Detect which cell encompasses the target text, then output its [X, Y] center coordinate. 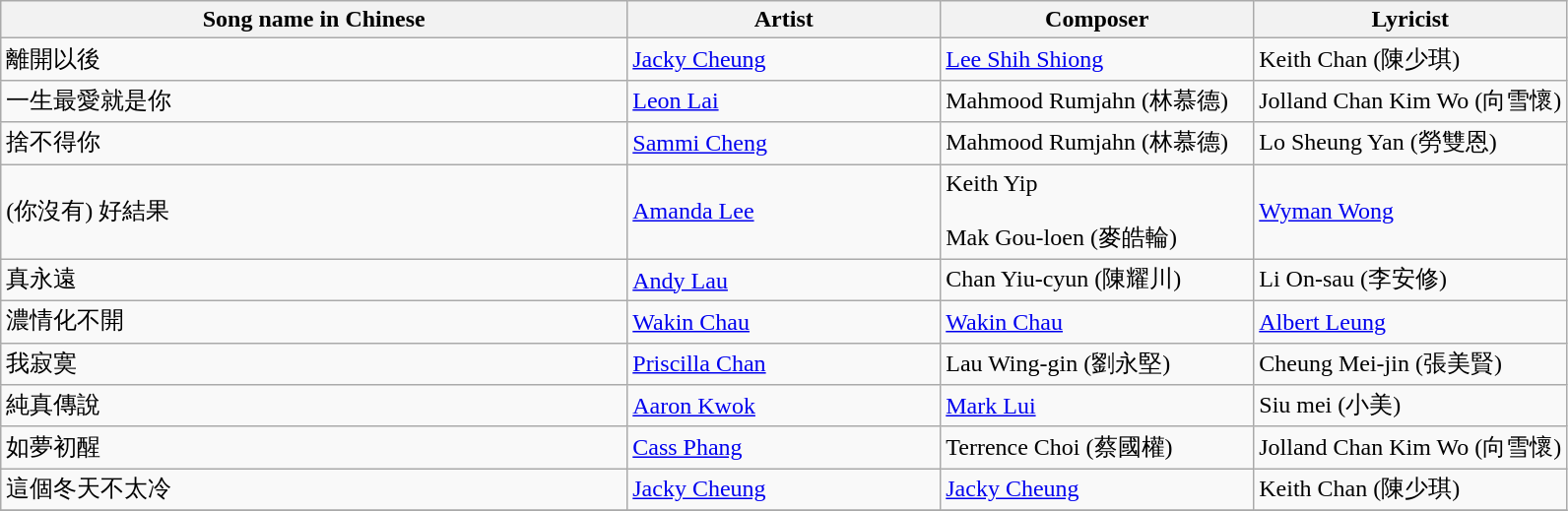
Cass Phang [784, 447]
Cheung Mei-jin (張美賢) [1410, 364]
離開以後 [314, 59]
(你沒有) 好結果 [314, 211]
Lee Shih Shiong [1097, 59]
Siu mei (小美) [1410, 406]
我寂寞 [314, 364]
純真傳說 [314, 406]
Song name in Chinese [314, 20]
Lo Sheung Yan (勞雙恩) [1410, 144]
Chan Yiu-cyun (陳耀川) [1097, 280]
Priscilla Chan [784, 364]
Lau Wing-gin (劉永堅) [1097, 364]
Amanda Lee [784, 211]
Sammi Cheng [784, 144]
一生最愛就是你 [314, 100]
這個冬天不太冷 [314, 490]
Andy Lau [784, 280]
Mark Lui [1097, 406]
Leon Lai [784, 100]
如夢初醒 [314, 447]
Composer [1097, 20]
Terrence Choi (蔡國權) [1097, 447]
Albert Leung [1410, 323]
Aaron Kwok [784, 406]
濃情化不開 [314, 323]
Wyman Wong [1410, 211]
真永遠 [314, 280]
Li On-sau (李安修) [1410, 280]
Artist [784, 20]
Lyricist [1410, 20]
Keith YipMak Gou-loen (麥皓輪) [1097, 211]
捨不得你 [314, 144]
